Return the [X, Y] coordinate for the center point of the cell that contains the specified text.  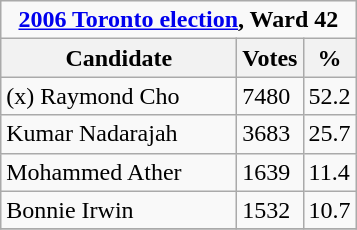
Votes [270, 58]
Bonnie Irwin [119, 210]
3683 [270, 134]
Mohammed Ather [119, 172]
2006 Toronto election, Ward 42 [178, 20]
% [330, 58]
25.7 [330, 134]
1639 [270, 172]
11.4 [330, 172]
7480 [270, 96]
Kumar Nadarajah [119, 134]
(x) Raymond Cho [119, 96]
10.7 [330, 210]
52.2 [330, 96]
Candidate [119, 58]
1532 [270, 210]
